Locate the cell with the specified text and output its (X, Y) center coordinate. 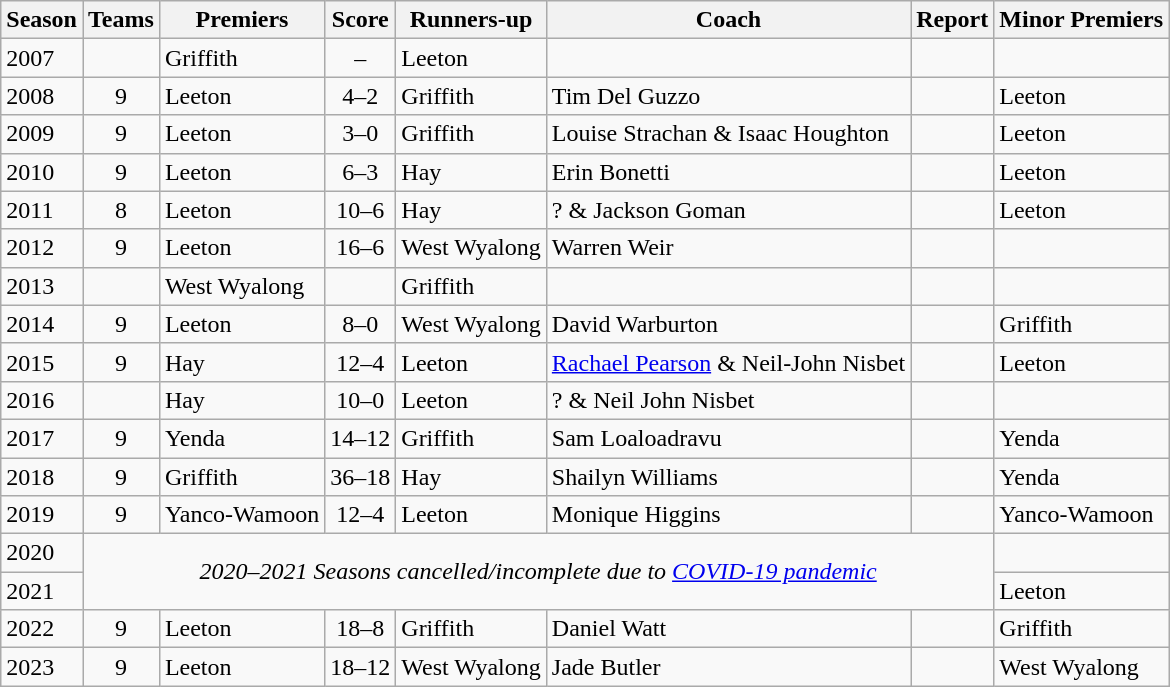
2018 (42, 477)
8–0 (360, 324)
2020 (42, 553)
4–2 (360, 96)
36–18 (360, 477)
? & Jackson Goman (728, 210)
10–0 (360, 400)
2011 (42, 210)
2020–2021 Seasons cancelled/incomplete due to COVID-19 pandemic (538, 572)
Runners-up (472, 20)
18–8 (360, 629)
Coach (728, 20)
Monique Higgins (728, 515)
2012 (42, 248)
2013 (42, 286)
2016 (42, 400)
2010 (42, 172)
Jade Butler (728, 667)
Season (42, 20)
Warren Weir (728, 248)
2015 (42, 362)
10–6 (360, 210)
2019 (42, 515)
6–3 (360, 172)
2023 (42, 667)
18–12 (360, 667)
Minor Premiers (1082, 20)
2021 (42, 591)
Premiers (242, 20)
Shailyn Williams (728, 477)
Tim Del Guzzo (728, 96)
14–12 (360, 438)
8 (120, 210)
2017 (42, 438)
David Warburton (728, 324)
? & Neil John Nisbet (728, 400)
2014 (42, 324)
– (360, 58)
3–0 (360, 134)
Rachael Pearson & Neil-John Nisbet (728, 362)
2008 (42, 96)
Teams (120, 20)
Report (952, 20)
16–6 (360, 248)
Daniel Watt (728, 629)
2022 (42, 629)
Sam Loaloadravu (728, 438)
Erin Bonetti (728, 172)
2007 (42, 58)
Louise Strachan & Isaac Houghton (728, 134)
Score (360, 20)
2009 (42, 134)
